Determine the (x, y) coordinate at the center of the cell enclosing the given text.  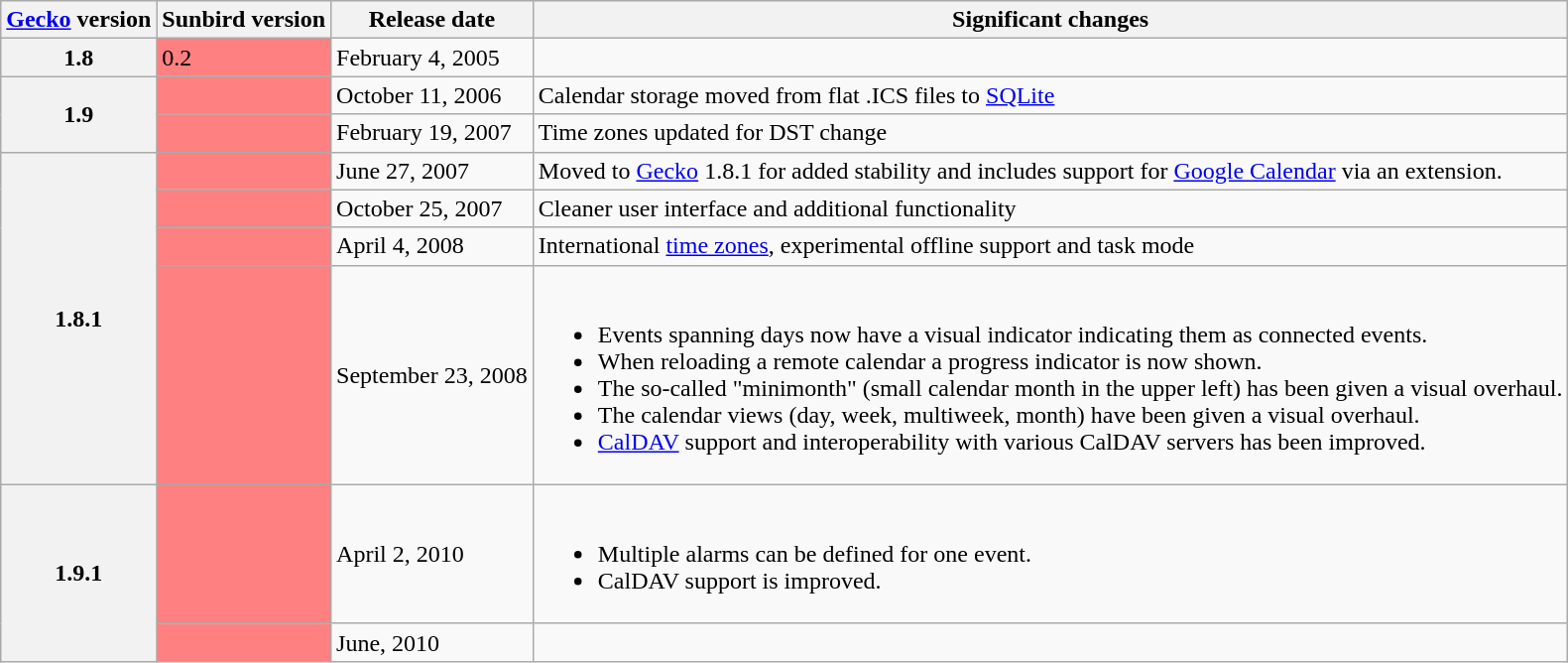
Multiple alarms can be defined for one event.CalDAV support is improved. (1050, 554)
Moved to Gecko 1.8.1 for added stability and includes support for Google Calendar via an extension. (1050, 171)
Significant changes (1050, 20)
October 11, 2006 (432, 95)
Gecko version (79, 20)
October 25, 2007 (432, 208)
Cleaner user interface and additional functionality (1050, 208)
June, 2010 (432, 642)
Release date (432, 20)
February 19, 2007 (432, 133)
1.8.1 (79, 318)
April 4, 2008 (432, 246)
0.2 (244, 58)
Calendar storage moved from flat .ICS files to SQLite (1050, 95)
February 4, 2005 (432, 58)
International time zones, experimental offline support and task mode (1050, 246)
June 27, 2007 (432, 171)
Sunbird version (244, 20)
April 2, 2010 (432, 554)
1.9.1 (79, 573)
1.9 (79, 114)
September 23, 2008 (432, 375)
Time zones updated for DST change (1050, 133)
1.8 (79, 58)
